Detect which cell encompasses the target text, then output its (X, Y) center coordinate. 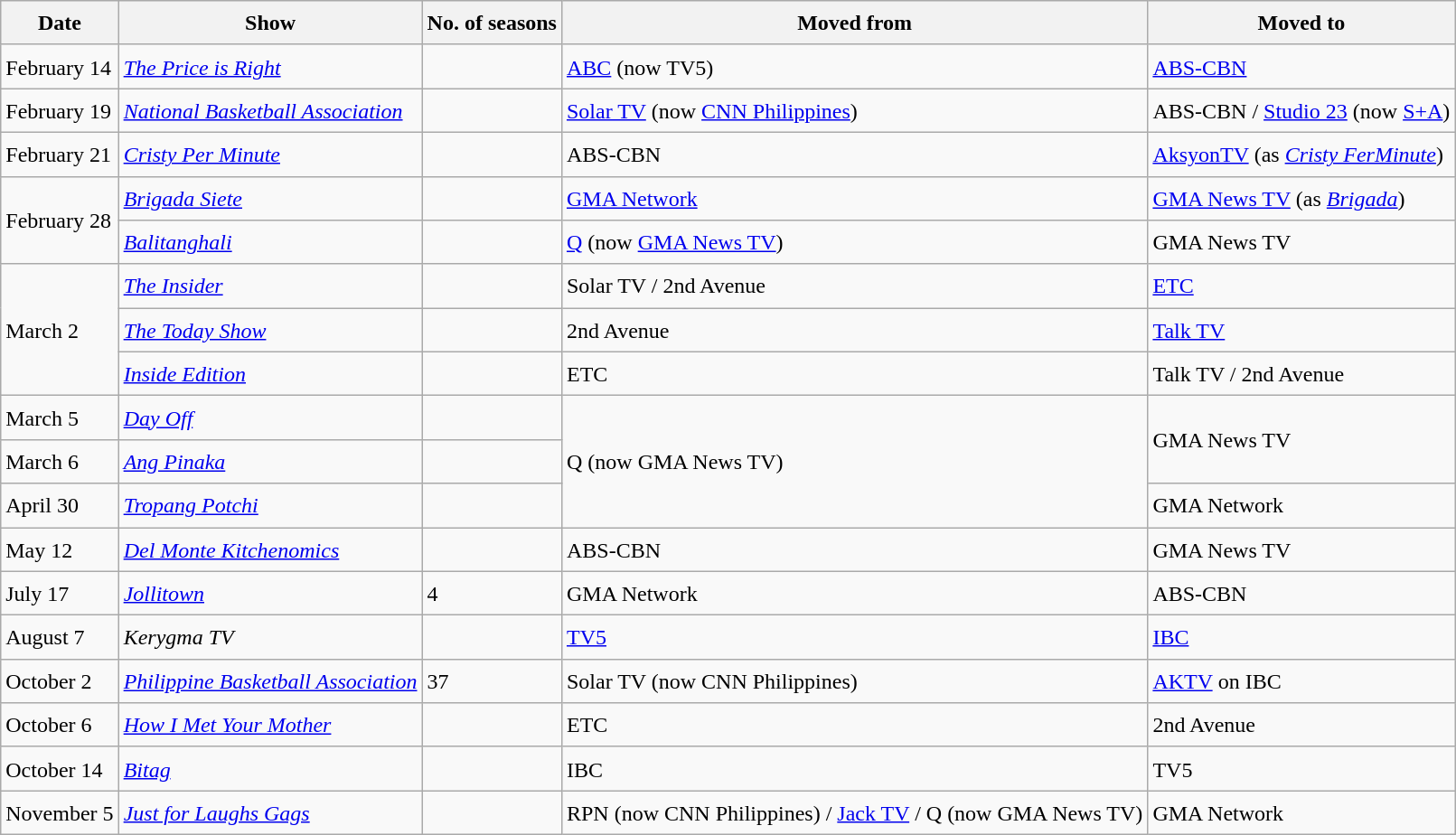
August 7 (60, 638)
ABS-CBN / Studio 23 (now S+A) (1301, 110)
May 12 (60, 549)
February 19 (60, 110)
National Basketball Association (270, 110)
October 6 (60, 725)
March 2 (60, 330)
The Insider (270, 286)
AksyonTV (as Cristy FerMinute) (1301, 154)
February 14 (60, 67)
Cristy Per Minute (270, 154)
Moved from (854, 23)
March 5 (60, 417)
October 14 (60, 768)
Talk TV (1301, 331)
Philippine Basketball Association (270, 681)
Inside Edition (270, 374)
AKTV on IBC (1301, 681)
Solar TV / 2nd Avenue (854, 286)
Date (60, 23)
February 21 (60, 154)
No. of seasons (492, 23)
Day Off (270, 417)
37 (492, 681)
July 17 (60, 593)
Balitanghali (270, 242)
GMA News TV (as Brigada) (1301, 199)
Show (270, 23)
4 (492, 593)
Brigada Siete (270, 199)
RPN (now CNN Philippines) / Jack TV / Q (now GMA News TV) (854, 813)
Jollitown (270, 593)
Talk TV / 2nd Avenue (1301, 374)
Moved to (1301, 23)
ABC (now TV5) (854, 67)
Tropang Potchi (270, 506)
Just for Laughs Gags (270, 813)
February 28 (60, 220)
Del Monte Kitchenomics (270, 549)
Bitag (270, 768)
Kerygma TV (270, 638)
November 5 (60, 813)
October 2 (60, 681)
The Price is Right (270, 67)
March 6 (60, 461)
How I Met Your Mother (270, 725)
April 30 (60, 506)
Ang Pinaka (270, 461)
The Today Show (270, 331)
